Pinpoint the cell where the given text exists, returning its [x, y] midpoint coordinate. 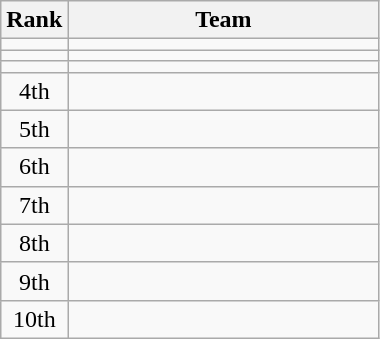
Rank [34, 20]
Team [224, 20]
4th [34, 91]
8th [34, 243]
9th [34, 281]
7th [34, 205]
5th [34, 129]
6th [34, 167]
10th [34, 319]
